Return (X, Y) of the center of cell containing provided text 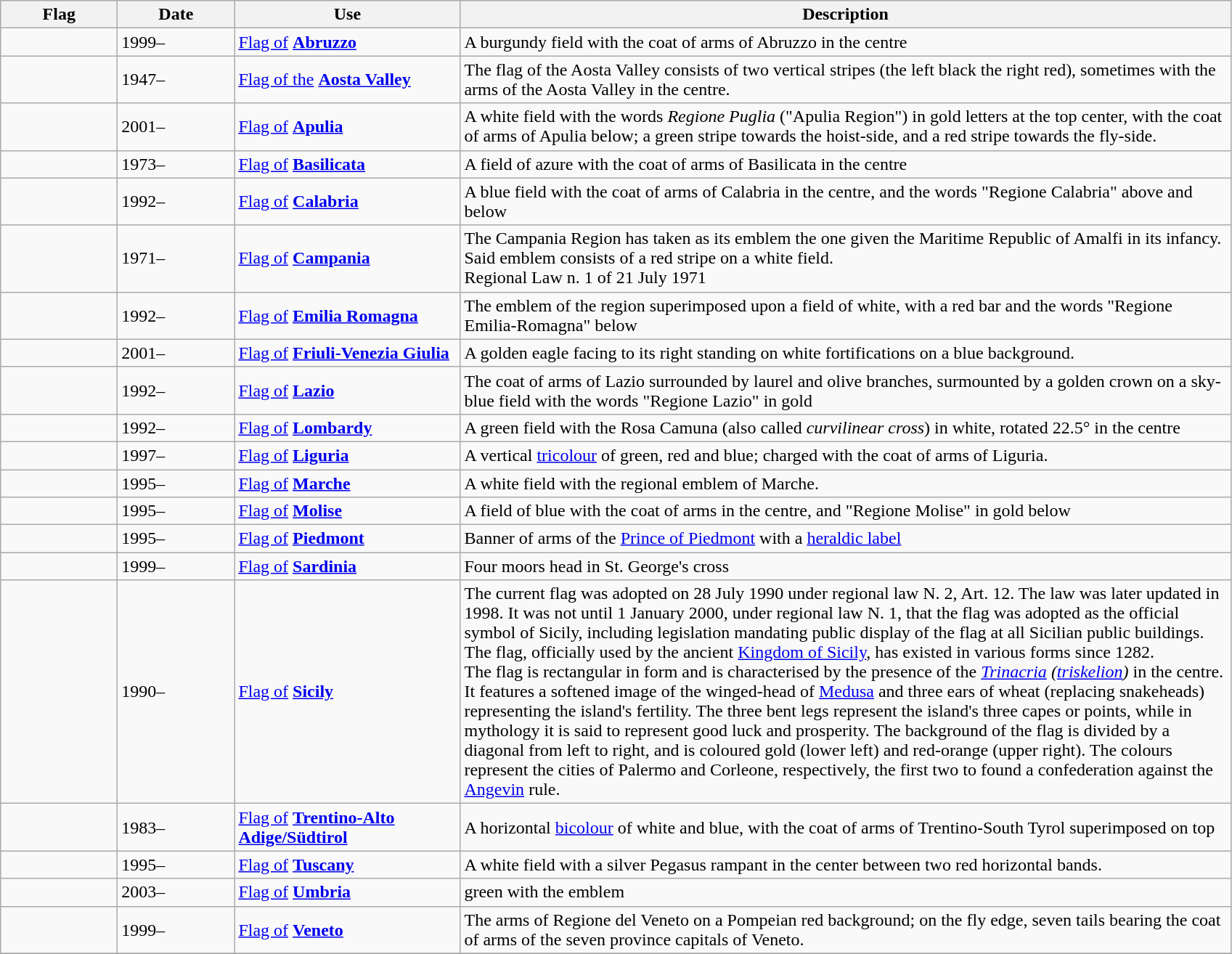
Flag of Sardinia (347, 566)
Flag of Veneto (347, 929)
Flag of Friuli-Venezia Giulia (347, 353)
A burgundy field with the coat of arms of Abruzzo in the centre (845, 42)
A white field with a silver Pegasus rampant in the center between two red horizontal bands. (845, 865)
A blue field with the coat of arms of Calabria in the centre, and the words "Regione Calabria" above and below (845, 202)
A horizontal bicolour of white and blue, with the coat of arms of Trentino-South Tyrol superimposed on top (845, 828)
A golden eagle facing to its right standing on white fortifications on a blue background. (845, 353)
Banner of arms of the Prince of Piedmont with a heraldic label (845, 539)
A field of azure with the coat of arms of Basilicata in the centre (845, 164)
Flag of Tuscany (347, 865)
Flag of Marche (347, 483)
Flag of Sicily (347, 692)
Flag of Lazio (347, 391)
Description (845, 15)
Flag of Apulia (347, 126)
Flag of Liguria (347, 455)
1971– (176, 258)
Flag of Emilia Romagna (347, 315)
A green field with the Rosa Camuna (also called curvilinear cross) in white, rotated 22.5° in the centre (845, 428)
1983– (176, 828)
1997– (176, 455)
Flag of Umbria (347, 892)
Flag of Basilicata (347, 164)
Flag of Campania (347, 258)
Flag of the Aosta Valley (347, 80)
Flag of Abruzzo (347, 42)
Flag of Trentino-Alto Adige/Südtirol (347, 828)
Flag of Lombardy (347, 428)
Four moors head in St. George's cross (845, 566)
Flag (60, 15)
Flag of Calabria (347, 202)
1990– (176, 692)
Flag of Piedmont (347, 539)
green with the emblem (845, 892)
Flag of Molise (347, 511)
1947– (176, 80)
The emblem of the region superimposed upon a field of white, with a red bar and the words "Regione Emilia-Romagna" below (845, 315)
A field of blue with the coat of arms in the centre, and "Regione Molise" in gold below (845, 511)
2003– (176, 892)
A vertical tricolour of green, red and blue; charged with the coat of arms of Liguria. (845, 455)
Use (347, 15)
1973– (176, 164)
Date (176, 15)
A white field with the regional emblem of Marche. (845, 483)
